Scan for the cell matching the given text and deliver its (X, Y) coordinate at center. 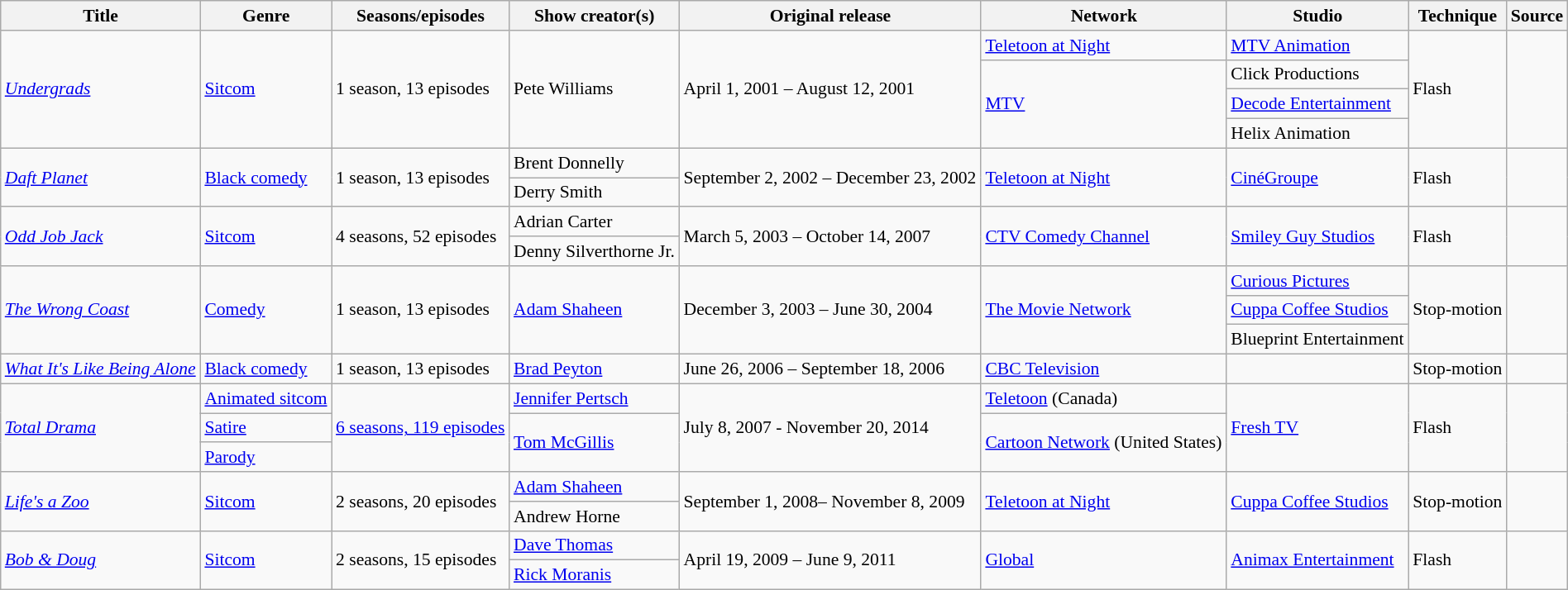
The Movie Network (1103, 311)
Genre (266, 16)
Title (101, 16)
Undergrads (101, 89)
June 26, 2006 – September 18, 2006 (830, 369)
Show creator(s) (595, 16)
March 5, 2003 – October 14, 2007 (830, 236)
Brent Donnelly (595, 163)
CinéGroupe (1317, 177)
Rick Moranis (595, 575)
Brad Peyton (595, 369)
CBC Television (1103, 369)
6 seasons, 119 episodes (420, 428)
Comedy (266, 311)
Smiley Guy Studios (1317, 236)
Andrew Horne (595, 516)
2 seasons, 20 episodes (420, 501)
April 19, 2009 – June 9, 2011 (830, 560)
September 2, 2002 – December 23, 2002 (830, 177)
Dave Thomas (595, 545)
Network (1103, 16)
Studio (1317, 16)
December 3, 2003 – June 30, 2004 (830, 311)
Odd Job Jack (101, 236)
Original release (830, 16)
Jennifer Pertsch (595, 398)
MTV (1103, 104)
What It's Like Being Alone (101, 369)
Blueprint Entertainment (1317, 340)
Tom McGillis (595, 443)
MTV Animation (1317, 45)
4 seasons, 52 episodes (420, 236)
Total Drama (101, 428)
Cartoon Network (United States) (1103, 443)
Fresh TV (1317, 428)
Click Productions (1317, 74)
Daft Planet (101, 177)
Bob & Doug (101, 560)
The Wrong Coast (101, 311)
Satire (266, 428)
Animax Entertainment (1317, 560)
Decode Entertainment (1317, 104)
Global (1103, 560)
2 seasons, 15 episodes (420, 560)
Parody (266, 458)
Technique (1457, 16)
Curious Pictures (1317, 281)
Helix Animation (1317, 134)
April 1, 2001 – August 12, 2001 (830, 89)
Derry Smith (595, 193)
July 8, 2007 - November 20, 2014 (830, 428)
Teletoon (Canada) (1103, 398)
Source (1537, 16)
CTV Comedy Channel (1103, 236)
September 1, 2008– November 8, 2009 (830, 501)
Animated sitcom (266, 398)
Life's a Zoo (101, 501)
Seasons/episodes (420, 16)
Denny Silverthorne Jr. (595, 251)
Pete Williams (595, 89)
Adrian Carter (595, 222)
